Determine the (x, y) coordinate at the center of the cell enclosing the given text.  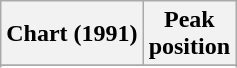
Chart (1991) (72, 34)
Peakposition (189, 34)
